Determine the [x, y] coordinate at the center of the cell enclosing the given text.  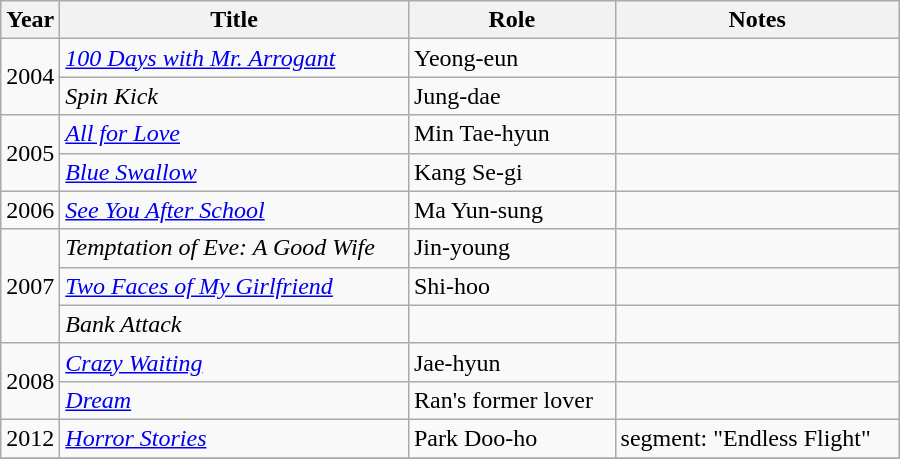
Ma Yun-sung [512, 210]
Jin-young [512, 248]
Kang Se-gi [512, 172]
Role [512, 20]
Ran's former lover [512, 400]
See You After School [234, 210]
2005 [30, 153]
Jae-hyun [512, 362]
Min Tae-hyun [512, 134]
Title [234, 20]
100 Days with Mr. Arrogant [234, 58]
2007 [30, 286]
Horror Stories [234, 438]
2012 [30, 438]
Crazy Waiting [234, 362]
Temptation of Eve: A Good Wife [234, 248]
Year [30, 20]
Bank Attack [234, 324]
2006 [30, 210]
2004 [30, 77]
Shi-hoo [512, 286]
2008 [30, 381]
Dream [234, 400]
Two Faces of My Girlfriend [234, 286]
Spin Kick [234, 96]
Park Doo-ho [512, 438]
Notes [757, 20]
segment: "Endless Flight" [757, 438]
Jung-dae [512, 96]
Yeong-eun [512, 58]
Blue Swallow [234, 172]
All for Love [234, 134]
